Locate the cell with the specified text and output its [x, y] center coordinate. 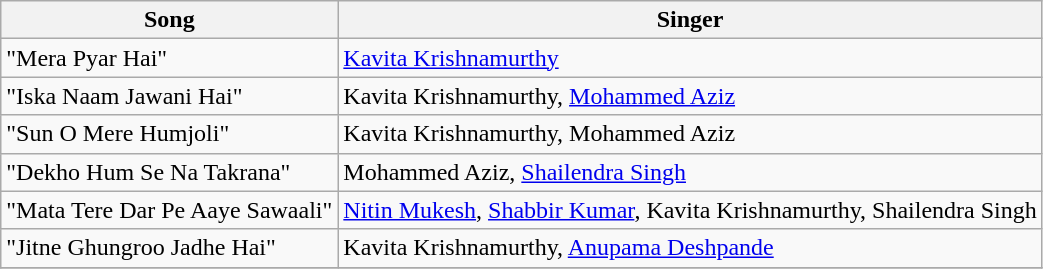
Kavita Krishnamurthy, Anupama Deshpande [690, 248]
"Iska Naam Jawani Hai" [170, 96]
Singer [690, 20]
"Jitne Ghungroo Jadhe Hai" [170, 248]
"Mata Tere Dar Pe Aaye Sawaali" [170, 210]
"Sun O Mere Humjoli" [170, 134]
Mohammed Aziz, Shailendra Singh [690, 172]
"Mera Pyar Hai" [170, 58]
Nitin Mukesh, Shabbir Kumar, Kavita Krishnamurthy, Shailendra Singh [690, 210]
Kavita Krishnamurthy [690, 58]
"Dekho Hum Se Na Takrana" [170, 172]
Song [170, 20]
